Search for the cell housing the specified text and yield its (X, Y) center coordinate. 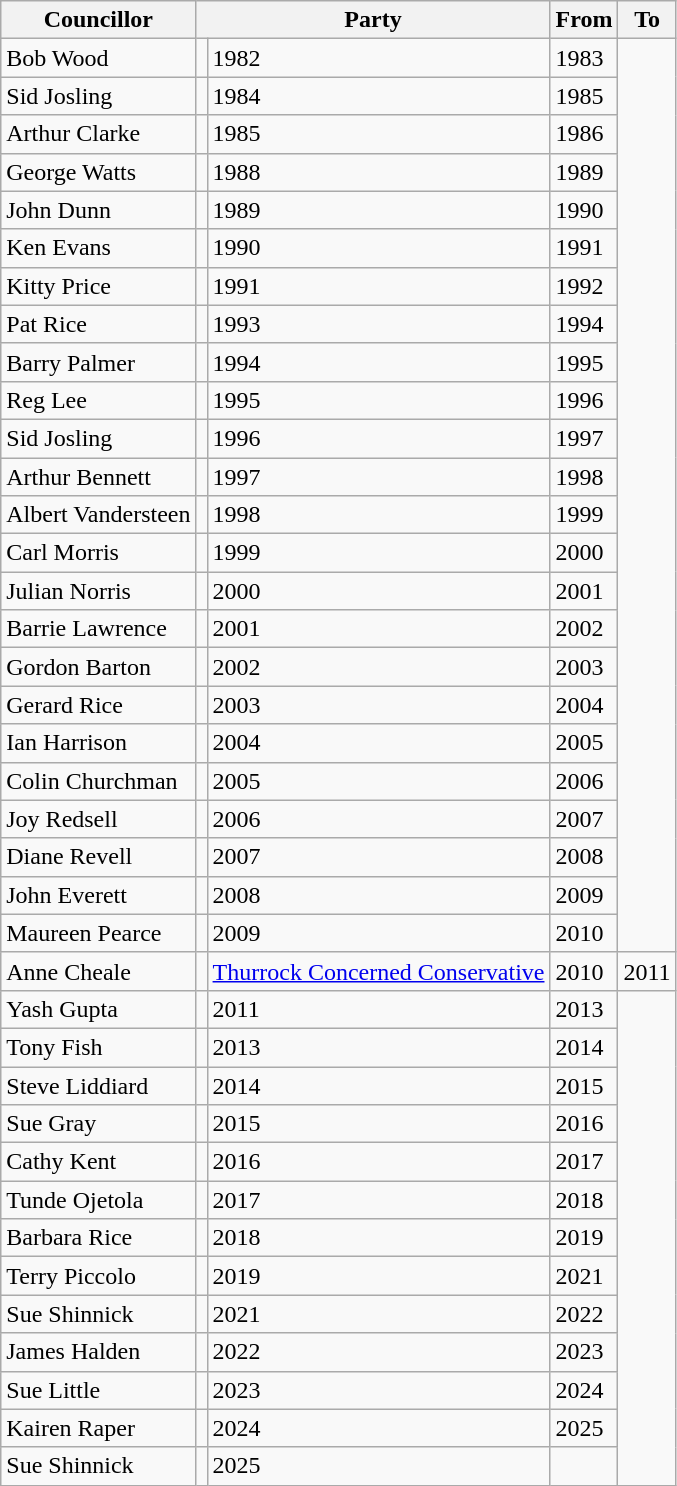
Colin Churchman (98, 781)
John Everett (98, 895)
George Watts (98, 172)
Barbara Rice (98, 1238)
Yash Gupta (98, 1009)
1983 (584, 58)
Pat Rice (98, 324)
John Dunn (98, 210)
Arthur Clarke (98, 134)
Carl Morris (98, 553)
Gordon Barton (98, 667)
Diane Revell (98, 857)
Gerard Rice (98, 705)
1984 (378, 96)
Ken Evans (98, 248)
1992 (584, 286)
Maureen Pearce (98, 933)
Kairen Raper (98, 1428)
Arthur Bennett (98, 477)
Joy Redsell (98, 819)
To (647, 20)
Barrie Lawrence (98, 629)
Thurrock Concerned Conservative (378, 971)
James Halden (98, 1352)
Terry Piccolo (98, 1276)
Barry Palmer (98, 362)
Party (373, 20)
Sue Gray (98, 1124)
From (584, 20)
Ian Harrison (98, 743)
Julian Norris (98, 591)
Kitty Price (98, 286)
Reg Lee (98, 400)
Sue Little (98, 1390)
Anne Cheale (98, 971)
Albert Vandersteen (98, 515)
1982 (378, 58)
Tony Fish (98, 1047)
Cathy Kent (98, 1162)
1993 (378, 324)
Bob Wood (98, 58)
1986 (584, 134)
Councillor (98, 20)
Tunde Ojetola (98, 1200)
1988 (378, 172)
Steve Liddiard (98, 1085)
